Pinpoint the cell where the given text exists, returning its (X, Y) midpoint coordinate. 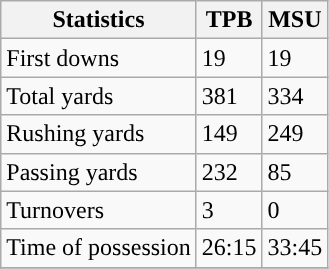
Time of possession (99, 248)
3 (229, 210)
MSU (295, 20)
First downs (99, 58)
334 (295, 96)
149 (229, 134)
Turnovers (99, 210)
Total yards (99, 96)
33:45 (295, 248)
TPB (229, 20)
Passing yards (99, 172)
Statistics (99, 20)
381 (229, 96)
232 (229, 172)
Rushing yards (99, 134)
0 (295, 210)
26:15 (229, 248)
85 (295, 172)
249 (295, 134)
